Scan for the cell matching the given text and deliver its (x, y) coordinate at center. 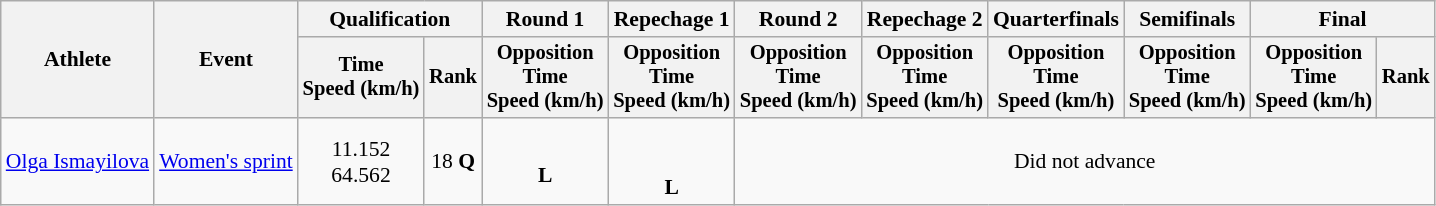
TimeSpeed (km/h) (362, 78)
Did not advance (1085, 162)
Repechage 2 (924, 19)
Round 1 (546, 19)
Women's sprint (226, 162)
Olga Ismayilova (78, 162)
Event (226, 60)
Round 2 (798, 19)
18 Q (453, 162)
Athlete (78, 60)
11.15264.562 (362, 162)
Semifinals (1188, 19)
Qualification (390, 19)
Quarterfinals (1056, 19)
Final (1342, 19)
Repechage 1 (672, 19)
